Determine the [X, Y] coordinate at the center of the cell enclosing the given text.  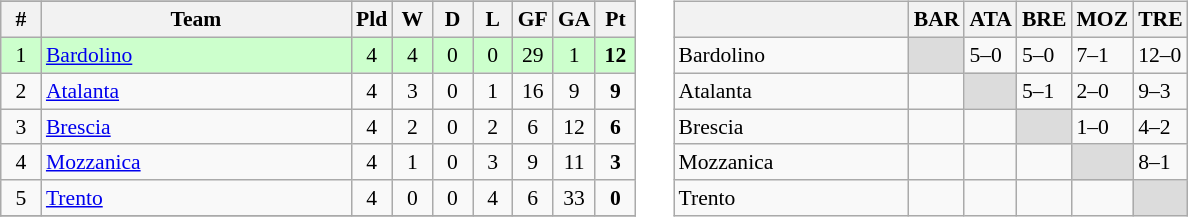
5 [21, 198]
Pt [615, 20]
BRE [1044, 20]
Team [196, 20]
GA [574, 20]
W [412, 20]
TRE [1160, 20]
33 [574, 198]
Pld [372, 20]
MOZ [1102, 20]
8–1 [1160, 162]
D [452, 20]
7–1 [1102, 55]
5–1 [1044, 91]
9–3 [1160, 91]
L [493, 20]
12–0 [1160, 55]
2–0 [1102, 91]
GF [533, 20]
ATA [990, 20]
16 [533, 91]
29 [533, 55]
# [21, 20]
BAR [937, 20]
4–2 [1160, 127]
11 [574, 162]
1–0 [1102, 127]
